Output the (x, y) coordinate of the center of the cell containing the given text.  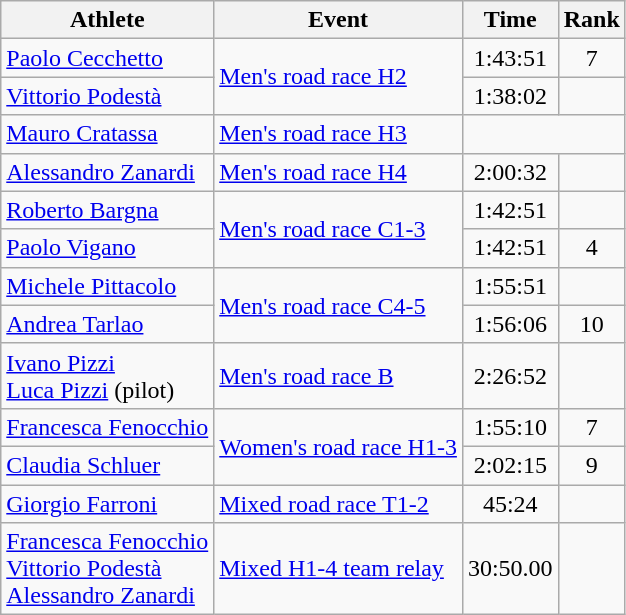
Michele Pittacolo (108, 286)
Mixed H1-4 team relay (338, 569)
Men's road race B (338, 376)
Claudia Schluer (108, 465)
Men's road race H3 (338, 134)
Mixed road race T1-2 (338, 503)
Men's road race C4-5 (338, 305)
Athlete (108, 20)
2:02:15 (510, 465)
Time (510, 20)
Alessandro Zanardi (108, 172)
Giorgio Farroni (108, 503)
45:24 (510, 503)
Paolo Vigano (108, 248)
Mauro Cratassa (108, 134)
1:43:51 (510, 58)
1:55:51 (510, 286)
Paolo Cecchetto (108, 58)
4 (592, 248)
1:56:06 (510, 324)
Men's road race C1-3 (338, 229)
30:50.00 (510, 569)
Vittorio Podestà (108, 96)
10 (592, 324)
Francesca Fenocchio (108, 427)
1:38:02 (510, 96)
Event (338, 20)
Men's road race H4 (338, 172)
Rank (592, 20)
1:55:10 (510, 427)
Men's road race H2 (338, 77)
Francesca FenocchioVittorio PodestàAlessandro Zanardi (108, 569)
9 (592, 465)
Ivano Pizzi Luca Pizzi (pilot) (108, 376)
Women's road race H1-3 (338, 446)
2:26:52 (510, 376)
2:00:32 (510, 172)
Andrea Tarlao (108, 324)
Roberto Bargna (108, 210)
